Determine the [x, y] coordinate at the center of the cell enclosing the given text.  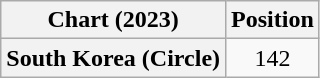
South Korea (Circle) [114, 58]
Position [273, 20]
142 [273, 58]
Chart (2023) [114, 20]
